Return the [x, y] coordinate for the center point of the cell that contains the specified text.  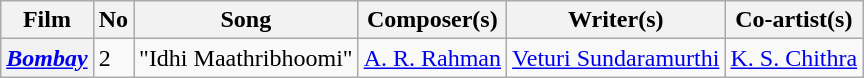
Song [246, 20]
Bombay [47, 58]
Film [47, 20]
Veturi Sundaramurthi [616, 58]
No [113, 20]
Co-artist(s) [794, 20]
Writer(s) [616, 20]
K. S. Chithra [794, 58]
A. R. Rahman [432, 58]
"Idhi Maathribhoomi" [246, 58]
2 [113, 58]
Composer(s) [432, 20]
